Return (x, y) of the center of cell containing provided text 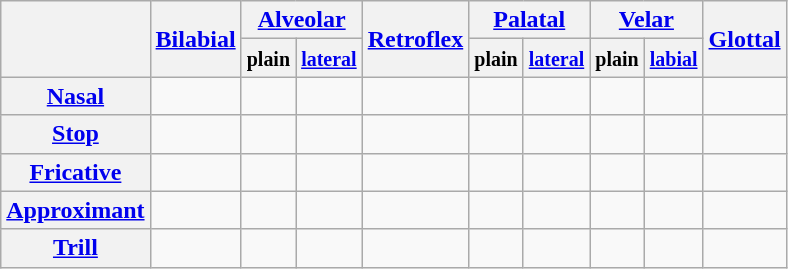
Retroflex (416, 39)
Palatal (530, 20)
Stop (76, 134)
Glottal (744, 39)
labial (674, 58)
Approximant (76, 210)
Alveolar (302, 20)
Velar (646, 20)
Bilabial (196, 39)
Fricative (76, 172)
Trill (76, 248)
Nasal (76, 96)
